Identify which cell holds the provided text, then report its [X, Y] central coordinate. 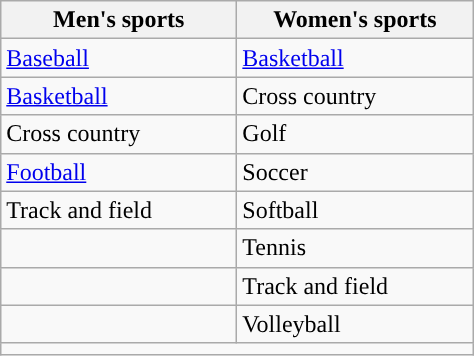
Volleyball [355, 324]
Men's sports [119, 20]
Softball [355, 210]
Football [119, 172]
Baseball [119, 58]
Women's sports [355, 20]
Golf [355, 134]
Tennis [355, 248]
Soccer [355, 172]
